Capture the cell that displays the provided text and extract its (X, Y) central coordinate. 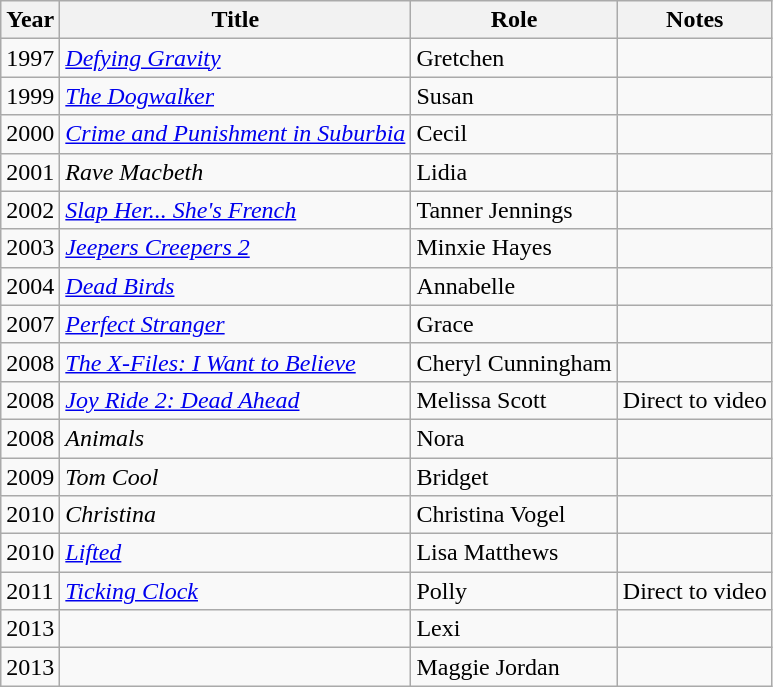
Susan (514, 96)
Lidia (514, 172)
1997 (30, 58)
Title (236, 20)
Minxie Hayes (514, 248)
Ticking Clock (236, 591)
Cheryl Cunningham (514, 362)
2004 (30, 286)
Nora (514, 438)
Cecil (514, 134)
Year (30, 20)
2003 (30, 248)
Tanner Jennings (514, 210)
Jeepers Creepers 2 (236, 248)
Lexi (514, 629)
2001 (30, 172)
Lisa Matthews (514, 553)
Annabelle (514, 286)
The X-Files: I Want to Believe (236, 362)
Perfect Stranger (236, 324)
Polly (514, 591)
Dead Birds (236, 286)
2011 (30, 591)
Animals (236, 438)
2009 (30, 477)
2000 (30, 134)
Grace (514, 324)
Melissa Scott (514, 400)
Notes (694, 20)
2002 (30, 210)
Christina (236, 515)
Joy Ride 2: Dead Ahead (236, 400)
Gretchen (514, 58)
Maggie Jordan (514, 667)
Slap Her... She's French (236, 210)
Role (514, 20)
Christina Vogel (514, 515)
Lifted (236, 553)
Tom Cool (236, 477)
Rave Macbeth (236, 172)
Bridget (514, 477)
The Dogwalker (236, 96)
Defying Gravity (236, 58)
2007 (30, 324)
1999 (30, 96)
Crime and Punishment in Suburbia (236, 134)
